Output the [X, Y] coordinate of the center of the cell containing the given text.  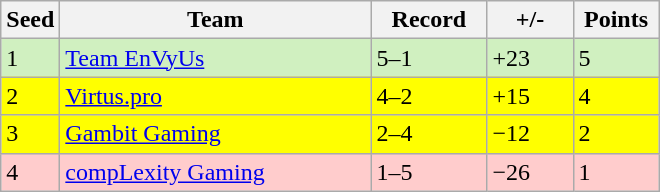
+23 [530, 58]
5–1 [429, 58]
2–4 [429, 134]
Team EnVyUs [216, 58]
+15 [530, 96]
4–2 [429, 96]
Gambit Gaming [216, 134]
+/- [530, 20]
Points [616, 20]
3 [30, 134]
5 [616, 58]
−12 [530, 134]
Record [429, 20]
compLexity Gaming [216, 172]
1–5 [429, 172]
−26 [530, 172]
Virtus.pro [216, 96]
Team [216, 20]
Seed [30, 20]
